Detect which cell encompasses the target text, then output its [X, Y] center coordinate. 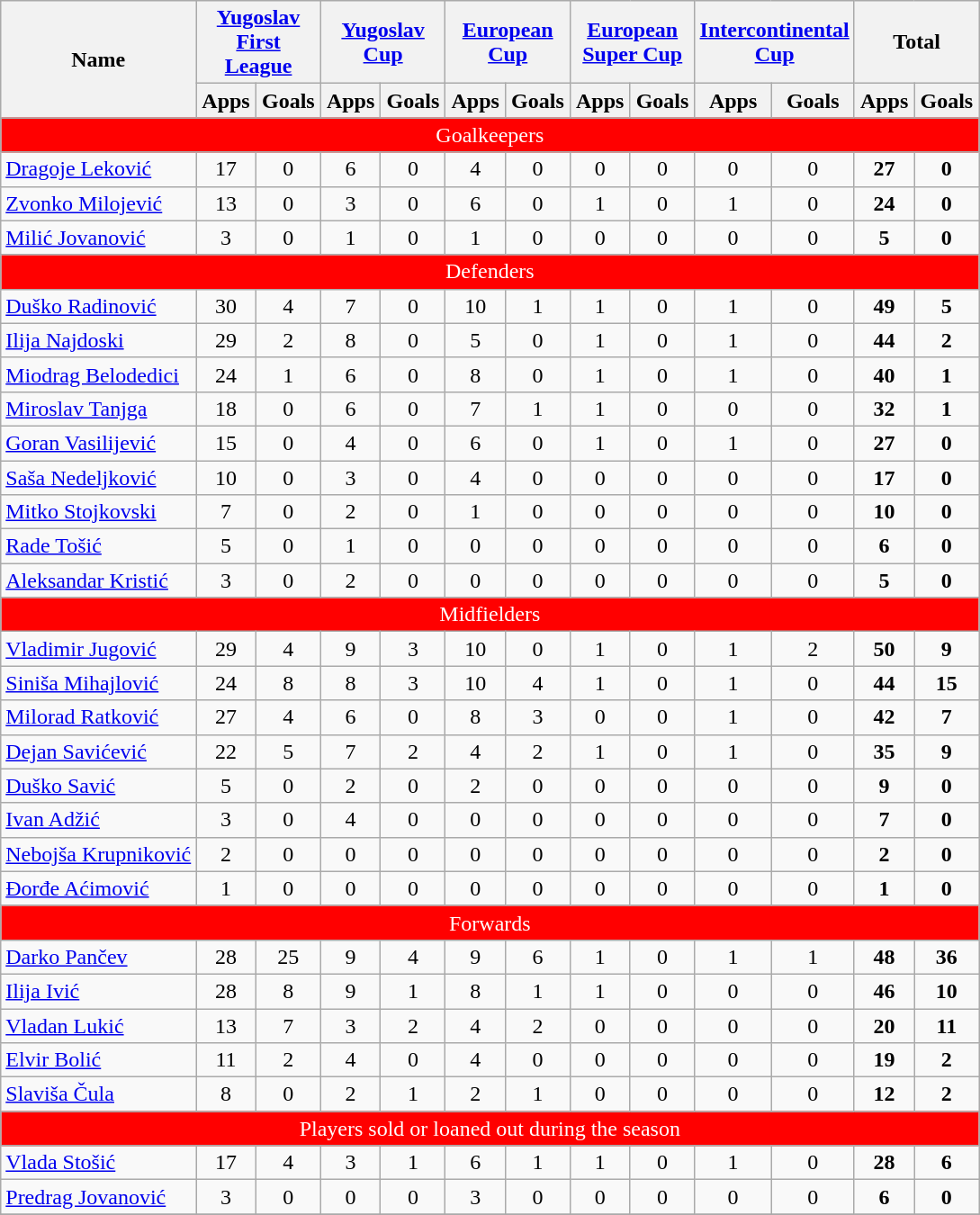
Yugoslav First League [259, 42]
30 [227, 306]
Name [99, 59]
Goran Vasilijević [99, 443]
Miodrag Belodedici [99, 374]
Predrag Jovanović [99, 1197]
Miroslav Tanjga [99, 409]
40 [884, 374]
49 [884, 306]
Players sold or loaned out during the season [490, 1129]
20 [884, 1025]
European Super Cup [632, 42]
42 [884, 717]
Saša Nedeljković [99, 478]
Forwards [490, 922]
Zvonko Milojević [99, 203]
Slaviša Čula [99, 1094]
18 [227, 409]
Duško Radinović [99, 306]
Milorad Ratković [99, 717]
European Cup [508, 42]
50 [884, 649]
32 [884, 409]
25 [288, 957]
Mitko Stojkovski [99, 512]
Vladan Lukić [99, 1025]
Goalkeepers [490, 135]
12 [884, 1094]
Vladimir Jugović [99, 649]
Yugoslav Cup [383, 42]
46 [884, 991]
Intercontinental Cup [774, 42]
Defenders [490, 272]
Ivan Adžić [99, 820]
Aleksandar Kristić [99, 580]
Total [916, 42]
48 [884, 957]
Duško Savić [99, 786]
36 [947, 957]
35 [884, 751]
Dragoje Leković [99, 169]
Elvir Bolić [99, 1060]
Milić Jovanović [99, 238]
Vlada Stošić [99, 1163]
Ilija Najdoski [99, 340]
Nebojša Krupniković [99, 854]
Rade Tošić [99, 546]
22 [227, 751]
Darko Pančev [99, 957]
Ilija Ivić [99, 991]
Midfielders [490, 615]
Dejan Savićević [99, 751]
Siniša Mihajlović [99, 683]
19 [884, 1060]
Đorđe Aćimović [99, 888]
